Detect which cell encompasses the target text, then output its (X, Y) center coordinate. 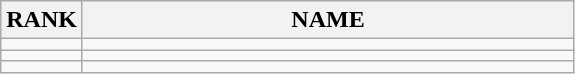
NAME (328, 20)
RANK (42, 20)
